Locate the cell with the specified text and output its (X, Y) center coordinate. 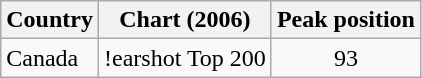
Canada (50, 58)
Chart (2006) (184, 20)
!earshot Top 200 (184, 58)
Peak position (346, 20)
Country (50, 20)
93 (346, 58)
